Detect which cell encompasses the target text, then output its [X, Y] center coordinate. 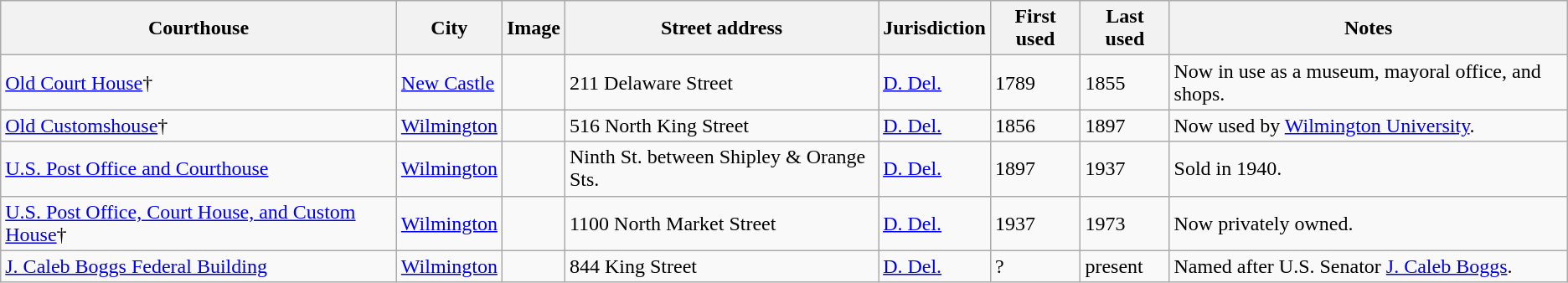
211 Delaware Street [721, 82]
Last used [1125, 28]
Named after U.S. Senator J. Caleb Boggs. [1369, 266]
City [449, 28]
844 King Street [721, 266]
1855 [1125, 82]
Old Court House† [199, 82]
Now in use as a museum, mayoral office, and shops. [1369, 82]
1100 North Market Street [721, 223]
1973 [1125, 223]
Image [533, 28]
Jurisdiction [935, 28]
U.S. Post Office and Courthouse [199, 169]
J. Caleb Boggs Federal Building [199, 266]
Now privately owned. [1369, 223]
1856 [1035, 126]
Courthouse [199, 28]
516 North King Street [721, 126]
1789 [1035, 82]
Ninth St. between Shipley & Orange Sts. [721, 169]
First used [1035, 28]
Street address [721, 28]
New Castle [449, 82]
? [1035, 266]
present [1125, 266]
Sold in 1940. [1369, 169]
Now used by Wilmington University. [1369, 126]
Old Customshouse† [199, 126]
Notes [1369, 28]
U.S. Post Office, Court House, and Custom House† [199, 223]
